Locate the cell with the specified text and output its [X, Y] center coordinate. 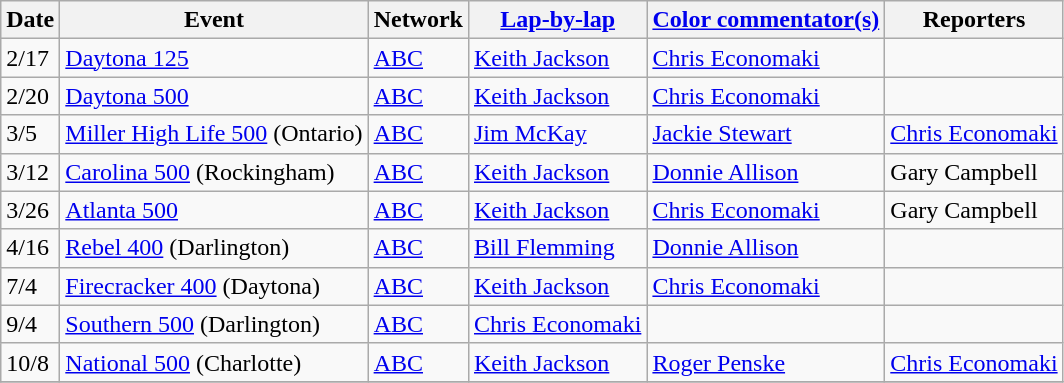
3/26 [30, 210]
10/8 [30, 362]
Bill Flemming [557, 248]
Atlanta 500 [214, 210]
Date [30, 20]
Southern 500 (Darlington) [214, 324]
Color commentator(s) [766, 20]
Reporters [974, 20]
Jim McKay [557, 134]
3/5 [30, 134]
National 500 (Charlotte) [214, 362]
Rebel 400 (Darlington) [214, 248]
2/17 [30, 58]
Roger Penske [766, 362]
9/4 [30, 324]
Daytona 500 [214, 96]
Jackie Stewart [766, 134]
2/20 [30, 96]
4/16 [30, 248]
Event [214, 20]
7/4 [30, 286]
Daytona 125 [214, 58]
Carolina 500 (Rockingham) [214, 172]
Network [418, 20]
Firecracker 400 (Daytona) [214, 286]
3/12 [30, 172]
Lap-by-lap [557, 20]
Miller High Life 500 (Ontario) [214, 134]
